Locate the cell with the specified text and output its [X, Y] center coordinate. 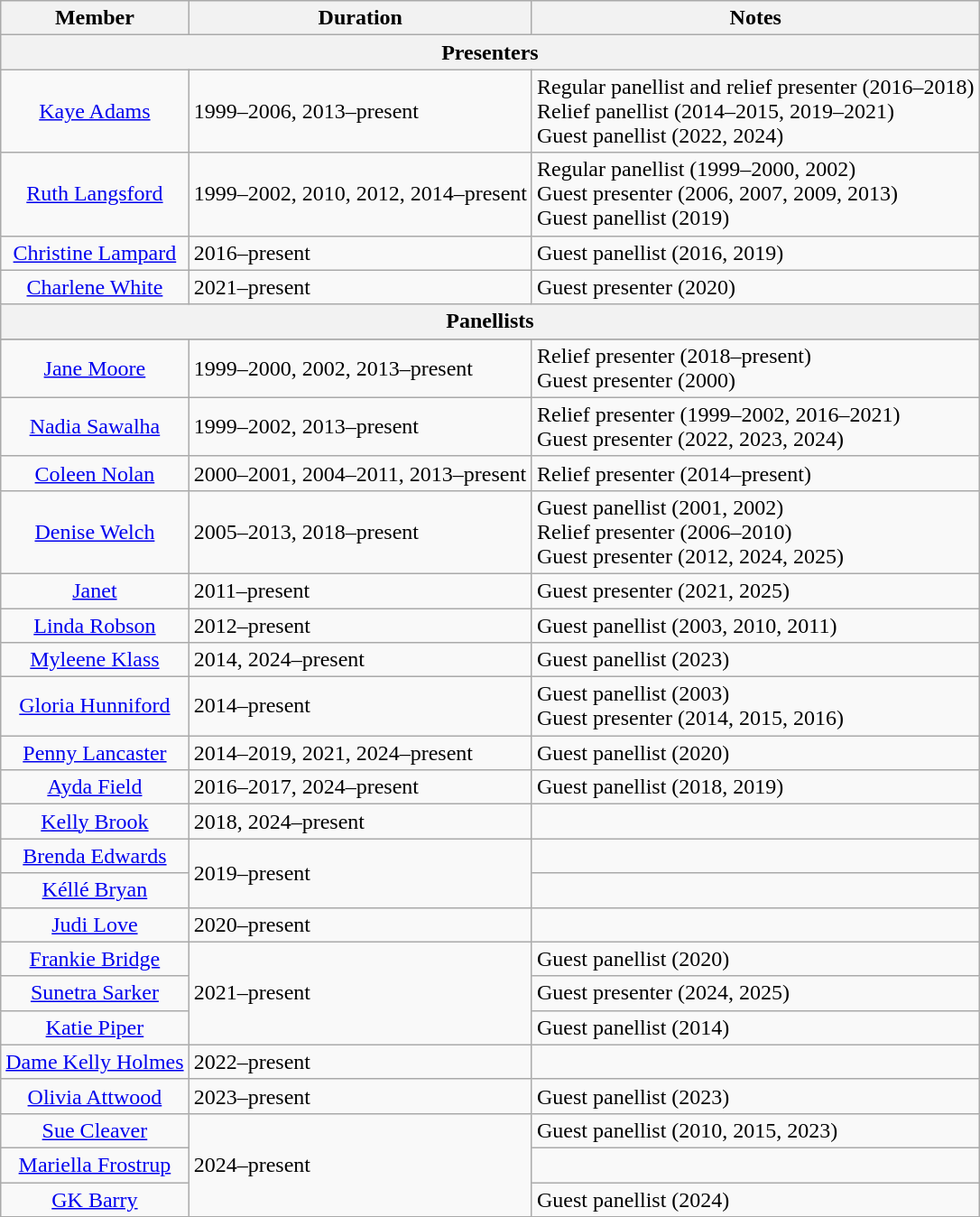
1999–2002, 2010, 2012, 2014–present [360, 194]
2022–present [360, 1062]
Guest panellist (2014) [755, 1027]
2020–present [360, 924]
2000–2001, 2004–2011, 2013–present [360, 473]
Guest panellist (2003)Guest presenter (2014, 2015, 2016) [755, 706]
Charlene White [95, 287]
Frankie Bridge [95, 959]
Guest panellist (2001, 2002)Relief presenter (2006–2010)Guest presenter (2012, 2024, 2025) [755, 532]
Ruth Langsford [95, 194]
Denise Welch [95, 532]
2014, 2024–present [360, 660]
Kéllé Bryan [95, 890]
2024–present [360, 1165]
Coleen Nolan [95, 473]
Guest panellist (2024) [755, 1200]
Mariella Frostrup [95, 1165]
Relief presenter (1999–2002, 2016–2021)Guest presenter (2022, 2023, 2024) [755, 426]
Guest presenter (2020) [755, 287]
Duration [360, 18]
2016–present [360, 253]
Sunetra Sarker [95, 993]
2023–present [360, 1096]
1999–2002, 2013–present [360, 426]
2018, 2024–present [360, 822]
Gloria Hunniford [95, 706]
Kelly Brook [95, 822]
2011–present [360, 590]
Nadia Sawalha [95, 426]
GK Barry [95, 1200]
Guest presenter (2021, 2025) [755, 590]
Regular panellist and relief presenter (2016–2018)Relief panellist (2014–2015, 2019–2021)Guest panellist (2022, 2024) [755, 111]
Linda Robson [95, 626]
Guest panellist (2010, 2015, 2023) [755, 1130]
Olivia Attwood [95, 1096]
Presenters [490, 52]
Member [95, 18]
Ayda Field [95, 787]
Sue Cleaver [95, 1130]
2016–2017, 2024–present [360, 787]
Christine Lampard [95, 253]
Kaye Adams [95, 111]
2012–present [360, 626]
Relief presenter (2018–present) Guest presenter (2000) [755, 368]
2019–present [360, 873]
Guest panellist (2018, 2019) [755, 787]
2005–2013, 2018–present [360, 532]
Judi Love [95, 924]
1999–2006, 2013–present [360, 111]
Relief presenter (2014–present) [755, 473]
Panellists [490, 321]
Regular panellist (1999–2000, 2002)Guest presenter (2006, 2007, 2009, 2013)Guest panellist (2019) [755, 194]
Guest panellist (2016, 2019) [755, 253]
Guest panellist (2003, 2010, 2011) [755, 626]
1999–2000, 2002, 2013–present [360, 368]
Brenda Edwards [95, 856]
Myleene Klass [95, 660]
Jane Moore [95, 368]
2014–2019, 2021, 2024–present [360, 753]
2014–present [360, 706]
Penny Lancaster [95, 753]
Janet [95, 590]
Dame Kelly Holmes [95, 1062]
Notes [755, 18]
Guest presenter (2024, 2025) [755, 993]
Katie Piper [95, 1027]
